Determine the [x, y] coordinate at the center of the cell enclosing the given text.  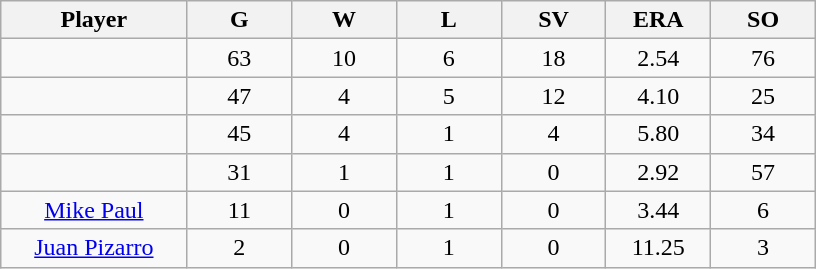
10 [344, 58]
34 [764, 134]
Player [94, 20]
12 [554, 96]
5.80 [658, 134]
L [448, 20]
11 [240, 210]
45 [240, 134]
ERA [658, 20]
2.54 [658, 58]
57 [764, 172]
G [240, 20]
76 [764, 58]
47 [240, 96]
Mike Paul [94, 210]
18 [554, 58]
2 [240, 248]
5 [448, 96]
Juan Pizarro [94, 248]
11.25 [658, 248]
4.10 [658, 96]
25 [764, 96]
W [344, 20]
3 [764, 248]
2.92 [658, 172]
63 [240, 58]
SV [554, 20]
31 [240, 172]
3.44 [658, 210]
SO [764, 20]
